For the text-containing cell, return its midpoint in (X, Y) coordinate format. 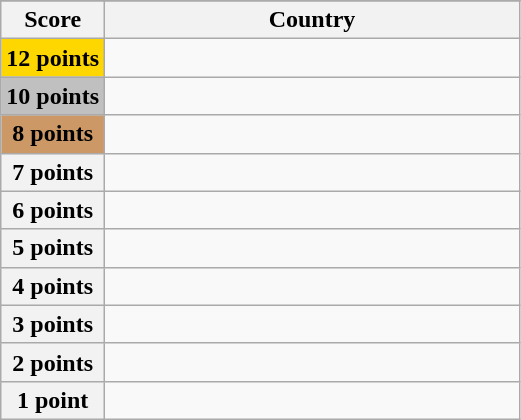
Country (312, 20)
6 points (53, 210)
2 points (53, 362)
8 points (53, 134)
10 points (53, 96)
4 points (53, 286)
12 points (53, 58)
Score (53, 20)
1 point (53, 400)
3 points (53, 324)
5 points (53, 248)
7 points (53, 172)
